Determine the (x, y) coordinate at the center of the cell enclosing the given text.  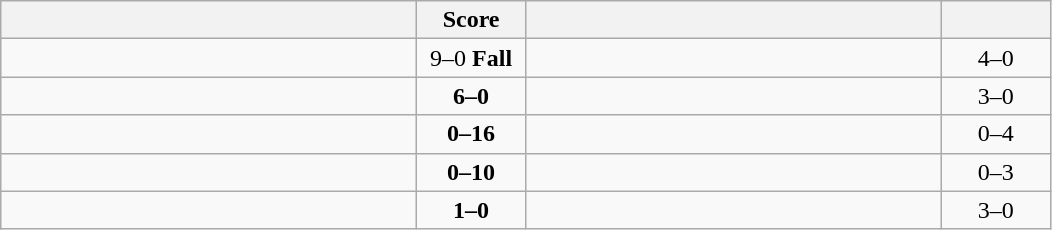
0–10 (472, 172)
0–4 (996, 134)
4–0 (996, 58)
0–3 (996, 172)
9–0 Fall (472, 58)
1–0 (472, 210)
6–0 (472, 96)
0–16 (472, 134)
Score (472, 20)
